Pinpoint the cell where the given text exists, returning its [x, y] midpoint coordinate. 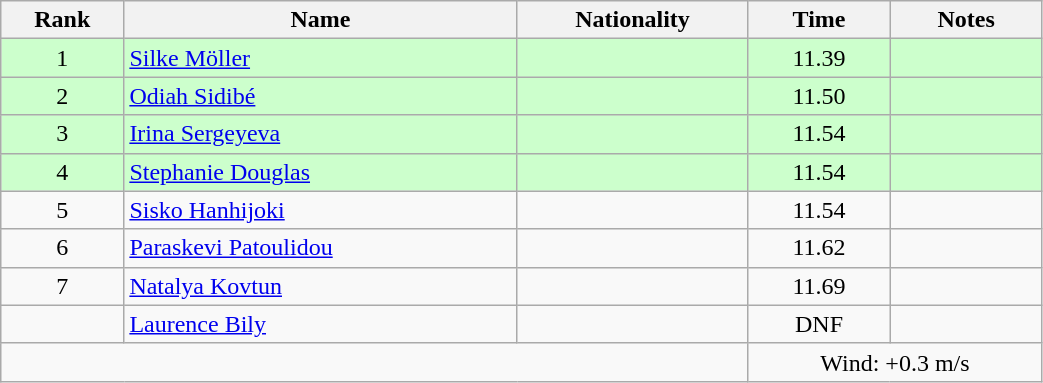
11.62 [819, 248]
Sisko Hanhijoki [320, 210]
6 [62, 248]
Nationality [632, 20]
11.69 [819, 286]
5 [62, 210]
3 [62, 134]
Time [819, 20]
11.50 [819, 96]
Odiah Sidibé [320, 96]
Silke Möller [320, 58]
1 [62, 58]
DNF [819, 324]
Laurence Bily [320, 324]
Stephanie Douglas [320, 172]
7 [62, 286]
Natalya Kovtun [320, 286]
Rank [62, 20]
2 [62, 96]
Wind: +0.3 m/s [895, 362]
11.39 [819, 58]
Irina Sergeyeva [320, 134]
Paraskevi Patoulidou [320, 248]
Name [320, 20]
Notes [966, 20]
4 [62, 172]
